Return the [x, y] coordinate for the center point of the cell that contains the specified text.  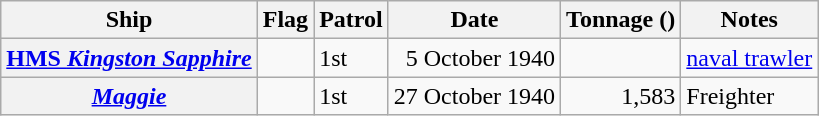
Date [474, 20]
Tonnage () [621, 20]
Flag [285, 20]
Patrol [352, 20]
Ship [129, 20]
naval trawler [750, 58]
Freighter [750, 96]
1,583 [621, 96]
HMS Kingston Sapphire [129, 58]
Notes [750, 20]
27 October 1940 [474, 96]
Maggie [129, 96]
5 October 1940 [474, 58]
